Locate the cell with the specified text and output its (x, y) center coordinate. 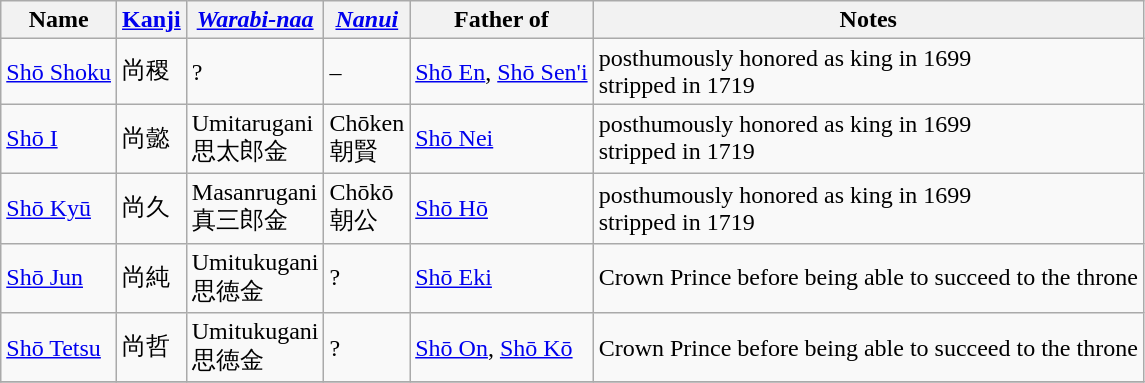
Shō Kyū (59, 208)
尚哲 (152, 348)
Shō Eki (502, 278)
Nanui (367, 20)
尚純 (152, 278)
Shō Tetsu (59, 348)
Shō En, Shō Sen'i (502, 72)
Shō Hō (502, 208)
尚懿 (152, 139)
Shō Jun (59, 278)
Chōken朝賢 (367, 139)
Shō I (59, 139)
Warabi-naa (255, 20)
Shō On, Shō Kō (502, 348)
Masanrugani真三郎金 (255, 208)
Notes (868, 20)
Shō Nei (502, 139)
Father of (502, 20)
Umitarugani思太郎金 (255, 139)
Name (59, 20)
尚久 (152, 208)
Kanji (152, 20)
Chōkō朝公 (367, 208)
尚稷 (152, 72)
Shō Shoku (59, 72)
– (367, 72)
